Return the [x, y] coordinate for the center point of the cell that contains the specified text.  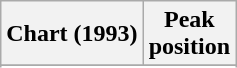
Chart (1993) [72, 34]
Peakposition [189, 34]
